Pinpoint the cell where the given text exists, returning its (X, Y) midpoint coordinate. 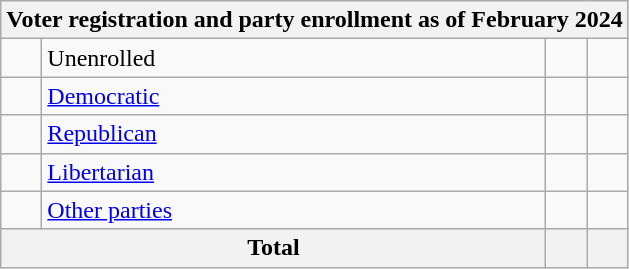
Other parties (294, 210)
Democratic (294, 96)
Voter registration and party enrollment as of February 2024 (314, 20)
Total (274, 248)
Libertarian (294, 172)
Republican (294, 134)
Unenrolled (294, 58)
